Capture the cell that displays the provided text and extract its [x, y] central coordinate. 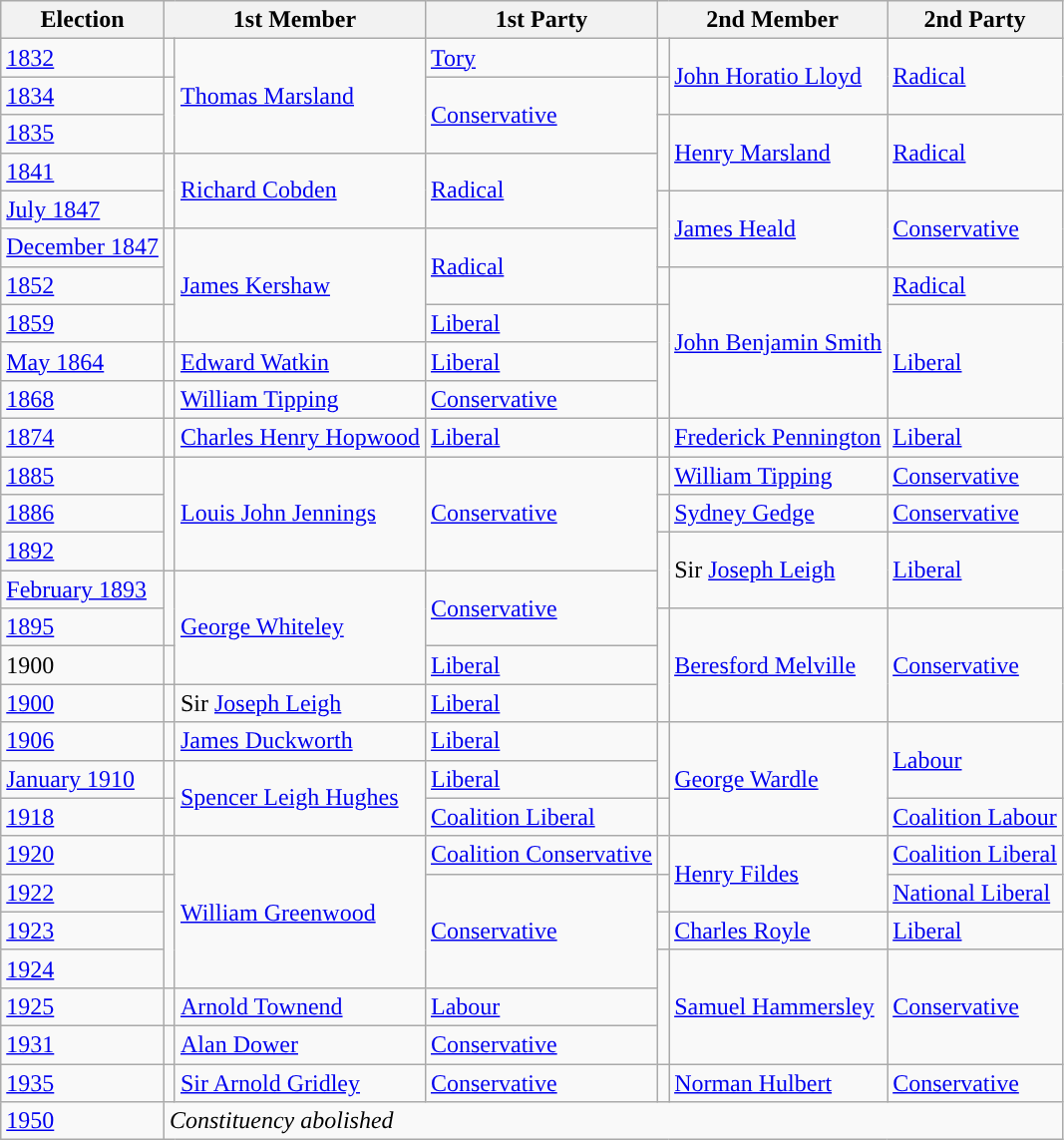
Coalition Labour [975, 817]
National Liberal [975, 893]
2nd Member [773, 20]
Sir Arnold Gridley [299, 1082]
1935 [83, 1082]
Samuel Hammersley [778, 1006]
Charles Henry Hopwood [299, 437]
1920 [83, 855]
July 1847 [83, 209]
January 1910 [83, 779]
James Duckworth [299, 741]
John Horatio Lloyd [778, 77]
Richard Cobden [299, 190]
1892 [83, 552]
James Heald [778, 228]
Coalition Conservative [540, 855]
Edward Watkin [299, 361]
1950 [83, 1121]
John Benjamin Smith [778, 342]
1852 [83, 285]
Frederick Pennington [778, 437]
James Kershaw [299, 285]
1841 [83, 172]
1886 [83, 514]
Henry Fildes [778, 874]
1906 [83, 741]
2nd Party [975, 20]
Beresford Melville [778, 665]
1918 [83, 817]
Spencer Leigh Hughes [299, 798]
Charles Royle [778, 931]
December 1847 [83, 247]
1874 [83, 437]
Alan Dower [299, 1044]
Election [83, 20]
1895 [83, 627]
1835 [83, 134]
February 1893 [83, 589]
Henry Marsland [778, 153]
1931 [83, 1044]
George Wardle [778, 779]
Norman Hulbert [778, 1082]
1832 [83, 58]
1834 [83, 96]
1885 [83, 476]
May 1864 [83, 361]
1868 [83, 399]
Thomas Marsland [299, 96]
1st Party [540, 20]
Sydney Gedge [778, 514]
Constituency abolished [612, 1121]
1st Member [294, 20]
William Greenwood [299, 912]
1859 [83, 323]
1923 [83, 931]
Louis John Jennings [299, 514]
1924 [83, 968]
1922 [83, 893]
Arnold Townend [299, 1006]
1925 [83, 1006]
Tory [540, 58]
George Whiteley [299, 627]
